Capture the cell that displays the provided text and extract its (X, Y) central coordinate. 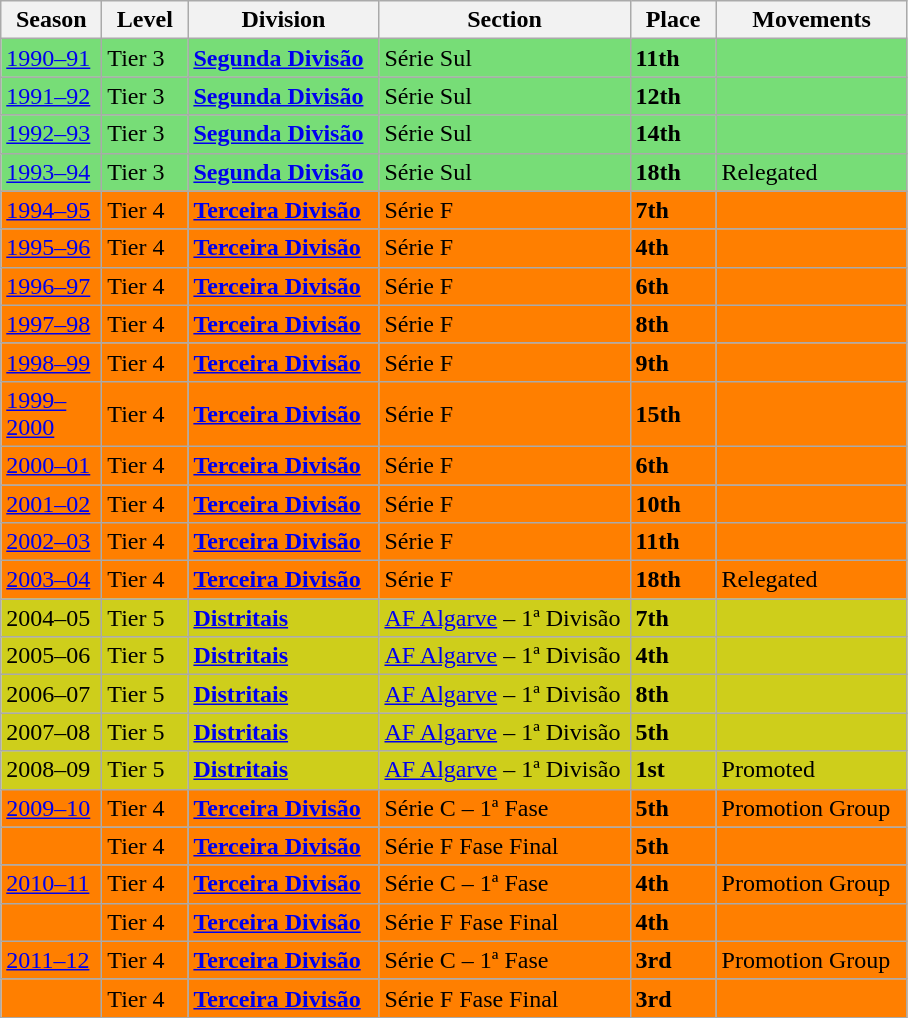
2007–08 (52, 732)
15th (673, 414)
2006–07 (52, 694)
1996–97 (52, 286)
1993–94 (52, 172)
14th (673, 134)
2000–01 (52, 465)
2005–06 (52, 656)
2001–02 (52, 503)
2010–11 (52, 884)
9th (673, 362)
1990–91 (52, 58)
Season (52, 20)
10th (673, 503)
1999–2000 (52, 414)
2011–12 (52, 960)
Section (504, 20)
1st (673, 770)
12th (673, 96)
Place (673, 20)
1994–95 (52, 210)
Promoted (812, 770)
Level (145, 20)
1991–92 (52, 96)
1992–93 (52, 134)
2008–09 (52, 770)
2004–05 (52, 618)
Movements (812, 20)
Division (284, 20)
1997–98 (52, 324)
2003–04 (52, 580)
1998–99 (52, 362)
1995–96 (52, 248)
2002–03 (52, 542)
2009–10 (52, 808)
